Identify which cell holds the provided text, then report its [x, y] central coordinate. 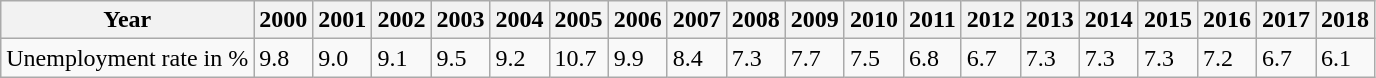
2010 [874, 20]
2011 [932, 20]
6.8 [932, 58]
2015 [1168, 20]
2012 [990, 20]
7.2 [1226, 58]
10.7 [578, 58]
2001 [342, 20]
2005 [578, 20]
Year [128, 20]
6.1 [1346, 58]
7.5 [874, 58]
2013 [1050, 20]
2009 [814, 20]
2014 [1108, 20]
9.2 [520, 58]
Unemployment rate in % [128, 58]
8.4 [696, 58]
9.1 [402, 58]
2006 [638, 20]
2008 [756, 20]
2002 [402, 20]
7.7 [814, 58]
9.9 [638, 58]
2000 [284, 20]
9.0 [342, 58]
9.8 [284, 58]
2007 [696, 20]
2003 [460, 20]
2004 [520, 20]
2018 [1346, 20]
2017 [1286, 20]
9.5 [460, 58]
2016 [1226, 20]
